Provide the (X, Y) coordinate of the cell's center where the given text is located.  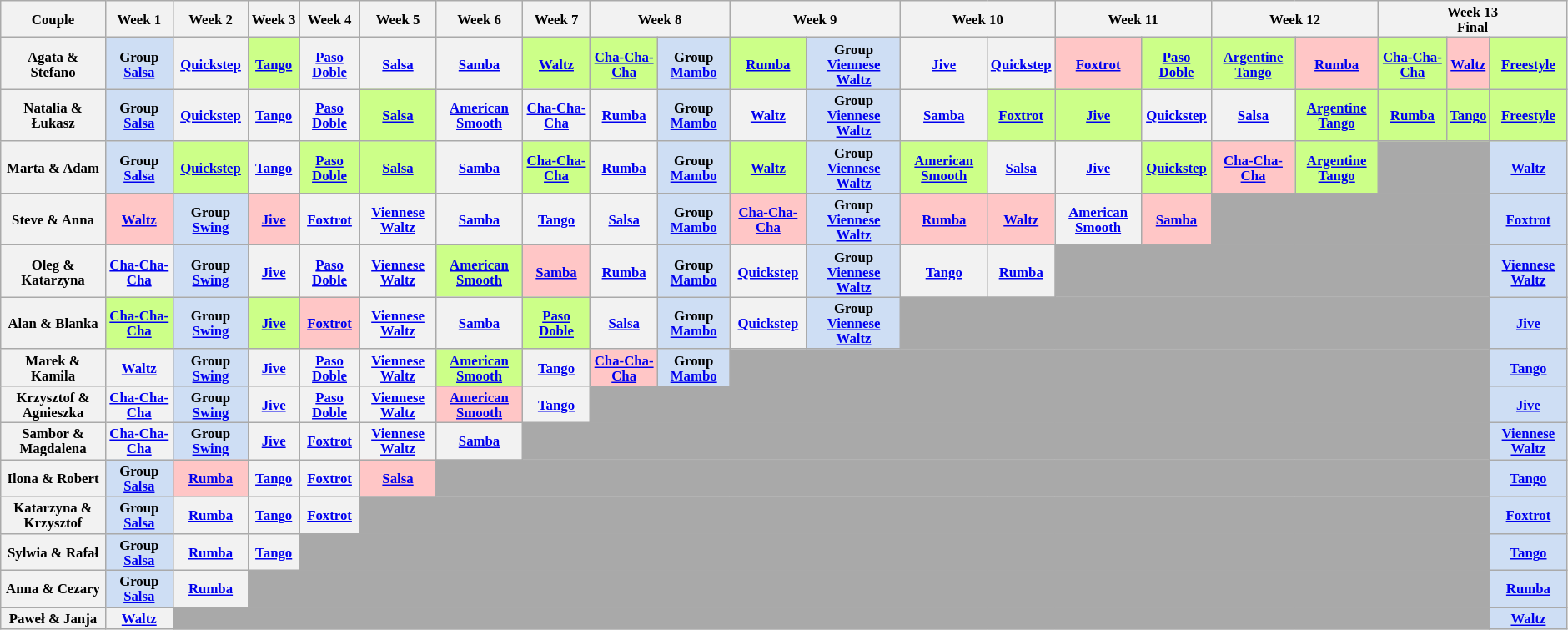
Alan & Blanka (53, 323)
Week 10 (977, 19)
Week 9 (816, 19)
Marta & Adam (53, 168)
Week 5 (397, 19)
Anna & Cezary (53, 589)
Week 11 (1133, 19)
Steve & Anna (53, 219)
Week 1 (138, 19)
Week 6 (480, 19)
Agata & Stefano (53, 63)
Couple (53, 19)
Week 7 (555, 19)
Week 8 (661, 19)
Sambor & Magdalena (53, 441)
Oleg & Katarzyna (53, 271)
Week 3 (274, 19)
Paweł & Janja (53, 618)
Week 4 (330, 19)
Katarzyna & Krzysztof (53, 515)
Krzysztof & Agnieszka (53, 405)
Ilona & Robert (53, 478)
Week 13Final (1473, 19)
Week 2 (210, 19)
Natalia & Łukasz (53, 115)
Sylwia & Rafał (53, 552)
Week 12 (1294, 19)
Marek & Kamila (53, 367)
